Output the [X, Y] coordinate of the center of the cell containing the given text.  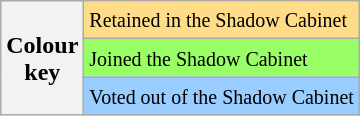
Joined the Shadow Cabinet [222, 58]
Colourkey [42, 58]
Voted out of the Shadow Cabinet [222, 96]
Retained in the Shadow Cabinet [222, 20]
